Return [X, Y] of the center of cell containing provided text 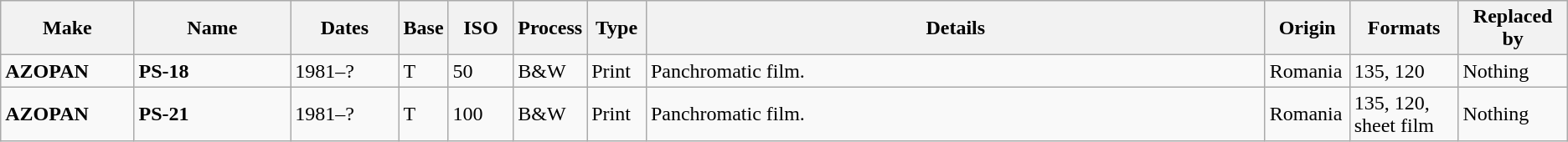
Process [550, 28]
ISO [481, 28]
Make [67, 28]
135, 120, sheet film [1404, 114]
Type [616, 28]
135, 120 [1404, 71]
Dates [345, 28]
Formats [1404, 28]
Replaced by [1513, 28]
Name [213, 28]
PS-18 [213, 71]
100 [481, 114]
Base [424, 28]
50 [481, 71]
Details [955, 28]
Origin [1307, 28]
PS-21 [213, 114]
